Search for the cell housing the specified text and yield its [x, y] center coordinate. 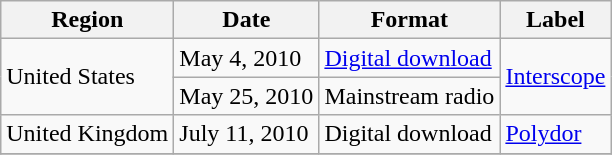
May 25, 2010 [246, 96]
Mainstream radio [410, 96]
Date [246, 20]
May 4, 2010 [246, 58]
Label [556, 20]
Format [410, 20]
Interscope [556, 77]
Polydor [556, 134]
Region [88, 20]
United States [88, 77]
July 11, 2010 [246, 134]
United Kingdom [88, 134]
